Find where the given text appears and provide that cell's center as [x, y] coordinate. 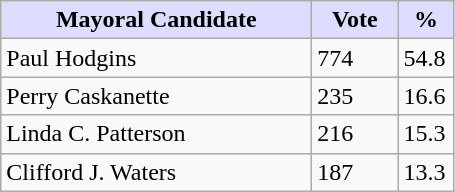
Vote [355, 20]
Mayoral Candidate [156, 20]
15.3 [426, 134]
13.3 [426, 172]
% [426, 20]
16.6 [426, 96]
Clifford J. Waters [156, 172]
Perry Caskanette [156, 96]
54.8 [426, 58]
235 [355, 96]
Linda C. Patterson [156, 134]
216 [355, 134]
187 [355, 172]
Paul Hodgins [156, 58]
774 [355, 58]
